Output the [X, Y] coordinate of the center of the cell containing the given text.  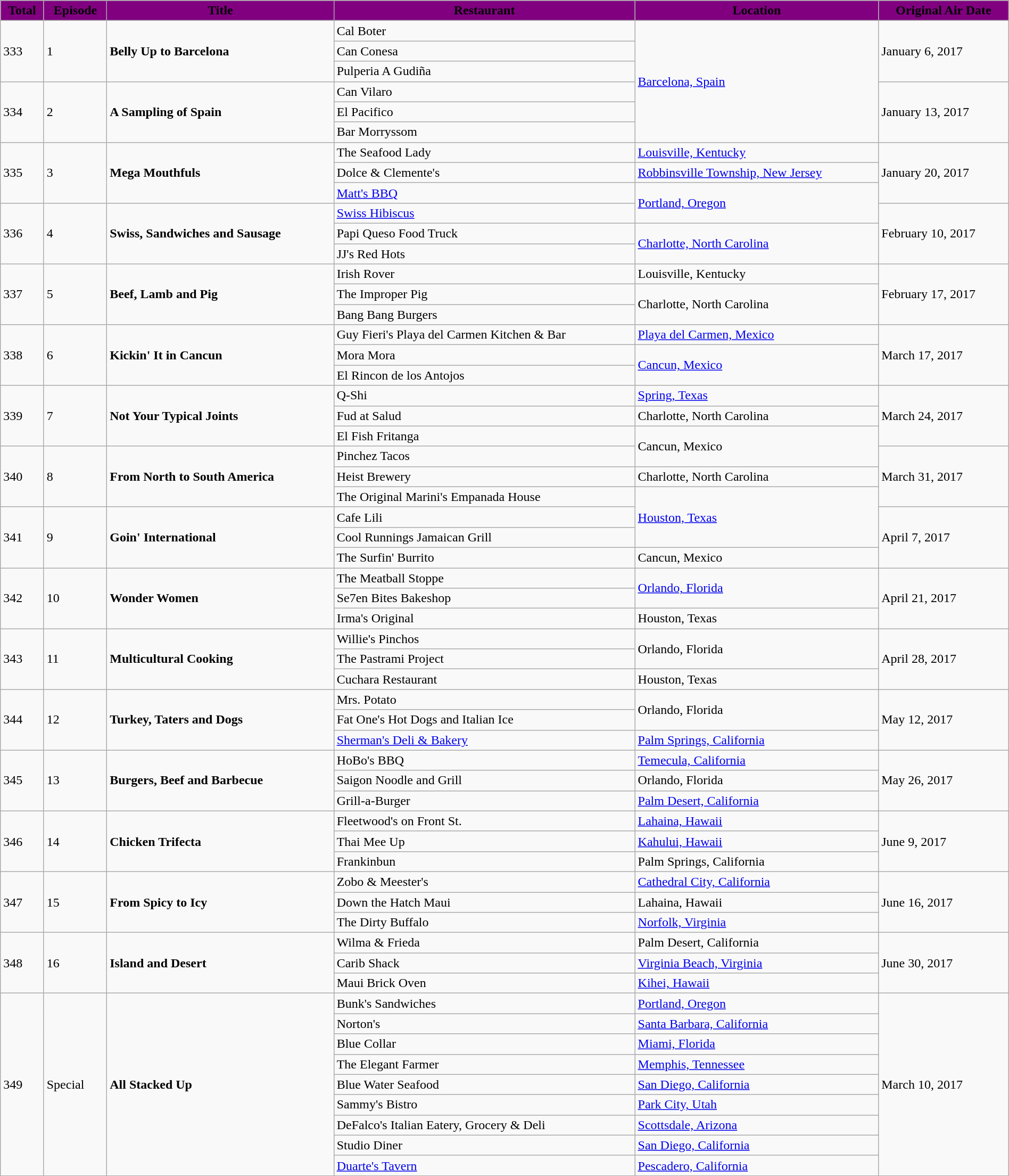
February 10, 2017 [944, 233]
May 12, 2017 [944, 720]
April 28, 2017 [944, 659]
June 9, 2017 [944, 841]
14 [76, 841]
El Pacifico [484, 112]
Swiss Hibiscus [484, 213]
Se7en Bites Bakeshop [484, 598]
Pulperia A Gudiña [484, 71]
The Meatball Stoppe [484, 578]
6 [76, 355]
9 [76, 537]
Cathedral City, California [757, 882]
April 21, 2017 [944, 598]
Total [22, 11]
El Fish Fritanga [484, 436]
11 [76, 659]
Saigon Noodle and Grill [484, 780]
Pinchez Tacos [484, 456]
Carib Shack [484, 963]
346 [22, 841]
12 [76, 720]
May 26, 2017 [944, 780]
Goin' International [220, 537]
Kihei, Hawaii [757, 983]
2 [76, 112]
347 [22, 902]
Fud at Salud [484, 416]
Cool Runnings Jamaican Grill [484, 537]
3 [76, 172]
Q-Shi [484, 396]
Location [757, 11]
345 [22, 780]
Duarte's Tavern [484, 1165]
15 [76, 902]
Norton's [484, 1024]
Turkey, Taters and Dogs [220, 720]
Zobo & Meester's [484, 882]
Irma's Original [484, 619]
342 [22, 598]
339 [22, 416]
Barcelona, Spain [757, 81]
Norfolk, Virginia [757, 923]
Temecula, California [757, 760]
1 [76, 51]
349 [22, 1085]
From Spicy to Icy [220, 902]
Wonder Women [220, 598]
Mrs. Potato [484, 700]
Miami, Florida [757, 1044]
Thai Mee Up [484, 841]
337 [22, 294]
JJ's Red Hots [484, 254]
Fleetwood's on Front St. [484, 821]
Robbinsville Township, New Jersey [757, 172]
June 30, 2017 [944, 963]
Mora Mora [484, 355]
Santa Barbara, California [757, 1024]
The Surfin' Burrito [484, 557]
336 [22, 233]
HoBo's BBQ [484, 760]
340 [22, 476]
January 20, 2017 [944, 172]
Special [76, 1085]
Maui Brick Oven [484, 983]
From North to South America [220, 476]
Park City, Utah [757, 1105]
Original Air Date [944, 11]
Irish Rover [484, 274]
A Sampling of Spain [220, 112]
5 [76, 294]
344 [22, 720]
Grill-a-Burger [484, 801]
The Improper Pig [484, 294]
Not Your Typical Joints [220, 416]
Pescadero, California [757, 1165]
343 [22, 659]
April 7, 2017 [944, 537]
333 [22, 51]
Down the Hatch Maui [484, 902]
Virginia Beach, Virginia [757, 963]
Bunk's Sandwiches [484, 1004]
Beef, Lamb and Pig [220, 294]
Memphis, Tennessee [757, 1064]
Blue Water Seafood [484, 1084]
Can Vilaro [484, 92]
Willie's Pinchos [484, 639]
Bang Bang Burgers [484, 315]
10 [76, 598]
Kickin' It in Cancun [220, 355]
13 [76, 780]
January 13, 2017 [944, 112]
Kahului, Hawaii [757, 841]
Heist Brewery [484, 476]
Wilma & Frieda [484, 943]
335 [22, 172]
348 [22, 963]
March 24, 2017 [944, 416]
El Rincon de los Antojos [484, 375]
7 [76, 416]
Cal Boter [484, 31]
The Elegant Farmer [484, 1064]
334 [22, 112]
Bar Morryssom [484, 132]
Can Conesa [484, 51]
Spring, Texas [757, 396]
Guy Fieri's Playa del Carmen Kitchen & Bar [484, 335]
Belly Up to Barcelona [220, 51]
DeFalco's Italian Eatery, Grocery & Deli [484, 1125]
March 31, 2017 [944, 476]
February 17, 2017 [944, 294]
Episode [76, 11]
Swiss, Sandwiches and Sausage [220, 233]
Fat One's Hot Dogs and Italian Ice [484, 720]
The Pastrami Project [484, 659]
Sherman's Deli & Bakery [484, 740]
8 [76, 476]
Cafe Lili [484, 517]
January 6, 2017 [944, 51]
Burgers, Beef and Barbecue [220, 780]
Mega Mouthfuls [220, 172]
Matt's BBQ [484, 193]
341 [22, 537]
Blue Collar [484, 1044]
Studio Diner [484, 1145]
Multicultural Cooking [220, 659]
Frankinbun [484, 861]
The Seafood Lady [484, 152]
June 16, 2017 [944, 902]
The Original Marini's Empanada House [484, 497]
All Stacked Up [220, 1085]
Cuchara Restaurant [484, 679]
Dolce & Clemente's [484, 172]
The Dirty Buffalo [484, 923]
Papi Queso Food Truck [484, 233]
Sammy's Bistro [484, 1105]
Playa del Carmen, Mexico [757, 335]
Restaurant [484, 11]
March 10, 2017 [944, 1085]
Scottsdale, Arizona [757, 1125]
16 [76, 963]
Chicken Trifecta [220, 841]
4 [76, 233]
Island and Desert [220, 963]
March 17, 2017 [944, 355]
338 [22, 355]
Title [220, 11]
